Return the (x, y) coordinate for the center point of the cell that contains the specified text.  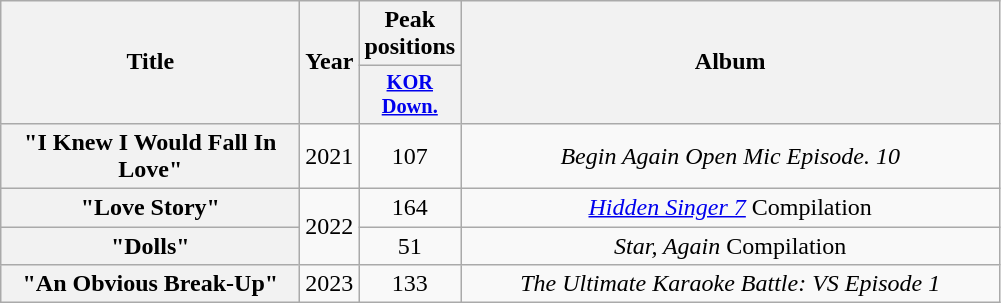
51 (410, 246)
KOR Down. (410, 95)
"An Obvious Break-Up" (150, 284)
"Love Story" (150, 208)
"Dolls" (150, 246)
The Ultimate Karaoke Battle: VS Episode 1 (730, 284)
2023 (330, 284)
Album (730, 62)
Title (150, 62)
107 (410, 156)
"I Knew I Would Fall In Love" (150, 156)
Hidden Singer 7 Compilation (730, 208)
Begin Again Open Mic Episode. 10 (730, 156)
Peak positions (410, 34)
Year (330, 62)
Star, Again Compilation (730, 246)
2021 (330, 156)
164 (410, 208)
133 (410, 284)
2022 (330, 227)
